Provide the [x, y] coordinate of the cell's center where the given text is located.  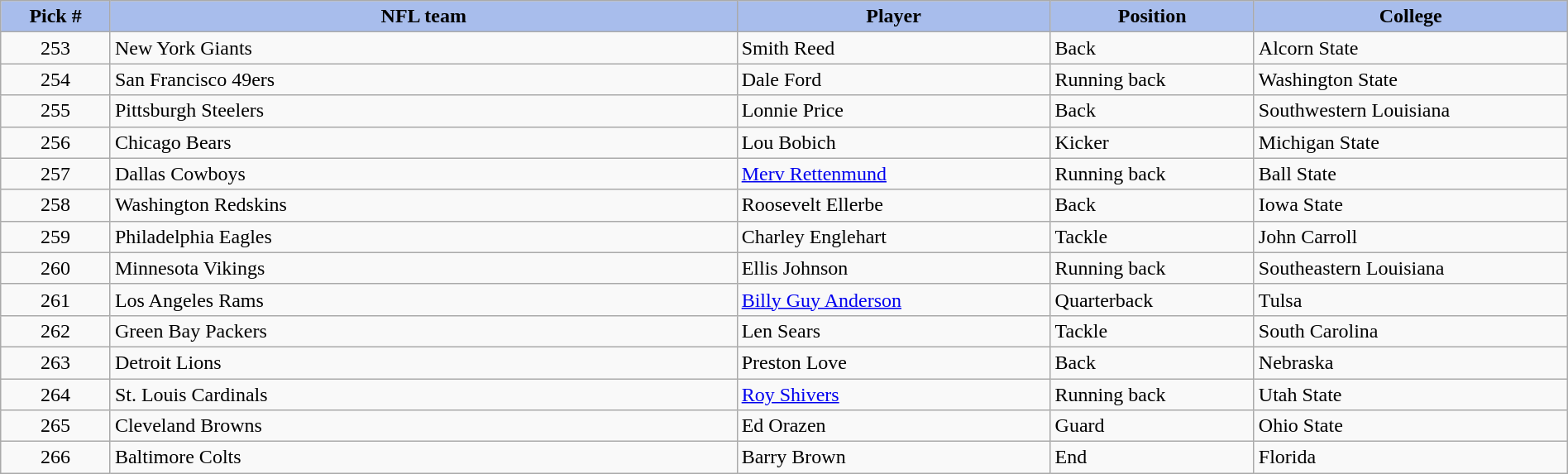
Cleveland Browns [423, 426]
259 [56, 237]
263 [56, 362]
End [1152, 457]
Position [1152, 17]
Ellis Johnson [893, 268]
Nebraska [1411, 362]
Alcorn State [1411, 48]
Roosevelt Ellerbe [893, 205]
254 [56, 79]
Pittsburgh Steelers [423, 111]
Southeastern Louisiana [1411, 268]
College [1411, 17]
Ball State [1411, 174]
Player [893, 17]
Baltimore Colts [423, 457]
Len Sears [893, 331]
Iowa State [1411, 205]
Chicago Bears [423, 142]
Quarterback [1152, 299]
Preston Love [893, 362]
255 [56, 111]
Michigan State [1411, 142]
Dallas Cowboys [423, 174]
Ed Orazen [893, 426]
Green Bay Packers [423, 331]
Lonnie Price [893, 111]
Smith Reed [893, 48]
Ohio State [1411, 426]
253 [56, 48]
Detroit Lions [423, 362]
Roy Shivers [893, 395]
261 [56, 299]
265 [56, 426]
Los Angeles Rams [423, 299]
Guard [1152, 426]
NFL team [423, 17]
South Carolina [1411, 331]
266 [56, 457]
Merv Rettenmund [893, 174]
Utah State [1411, 395]
St. Louis Cardinals [423, 395]
Kicker [1152, 142]
Philadelphia Eagles [423, 237]
Florida [1411, 457]
Southwestern Louisiana [1411, 111]
257 [56, 174]
Minnesota Vikings [423, 268]
New York Giants [423, 48]
Washington State [1411, 79]
Washington Redskins [423, 205]
260 [56, 268]
Charley Englehart [893, 237]
Pick # [56, 17]
262 [56, 331]
256 [56, 142]
San Francisco 49ers [423, 79]
Dale Ford [893, 79]
John Carroll [1411, 237]
258 [56, 205]
Lou Bobich [893, 142]
264 [56, 395]
Tulsa [1411, 299]
Barry Brown [893, 457]
Billy Guy Anderson [893, 299]
